Output the [X, Y] coordinate of the center of the cell containing the given text.  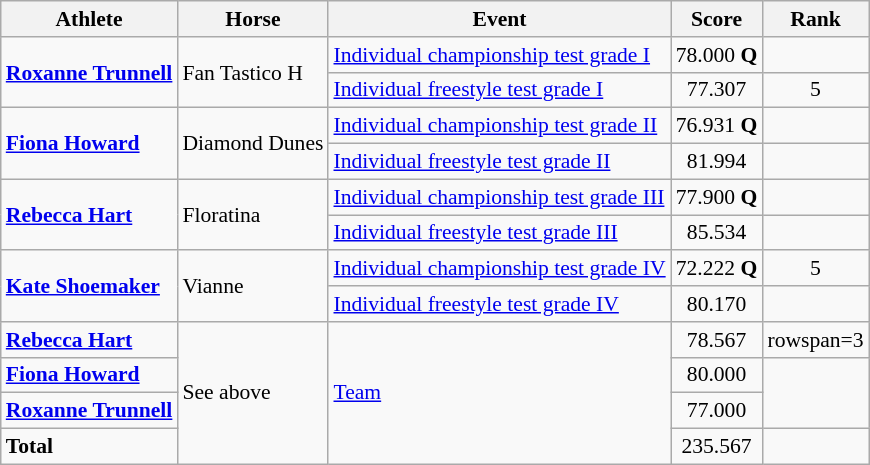
Diamond Dunes [252, 144]
77.000 [717, 411]
Kate Shoemaker [90, 286]
Individual freestyle test grade II [499, 162]
Rank [815, 19]
Athlete [90, 19]
Individual freestyle test grade III [499, 233]
Team [499, 393]
Individual championship test grade III [499, 197]
77.900 Q [717, 197]
80.000 [717, 375]
Event [499, 19]
Individual freestyle test grade IV [499, 304]
81.994 [717, 162]
Fan Tastico H [252, 72]
78.000 Q [717, 55]
Individual championship test grade II [499, 126]
Individual championship test grade I [499, 55]
235.567 [717, 447]
Horse [252, 19]
Individual freestyle test grade I [499, 90]
Floratina [252, 214]
78.567 [717, 340]
Score [717, 19]
76.931 Q [717, 126]
Vianne [252, 286]
72.222 Q [717, 269]
85.534 [717, 233]
See above [252, 393]
Total [90, 447]
Individual championship test grade IV [499, 269]
77.307 [717, 90]
80.170 [717, 304]
rowspan=3 [815, 340]
